Capture the cell that displays the provided text and extract its [X, Y] central coordinate. 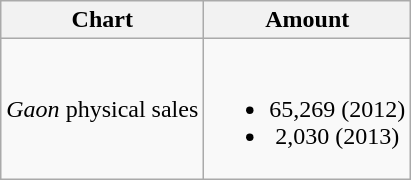
Gaon physical sales [102, 109]
Chart [102, 20]
65,269 (2012)2,030 (2013) [308, 109]
Amount [308, 20]
